Locate the cell with the specified text and output its (x, y) center coordinate. 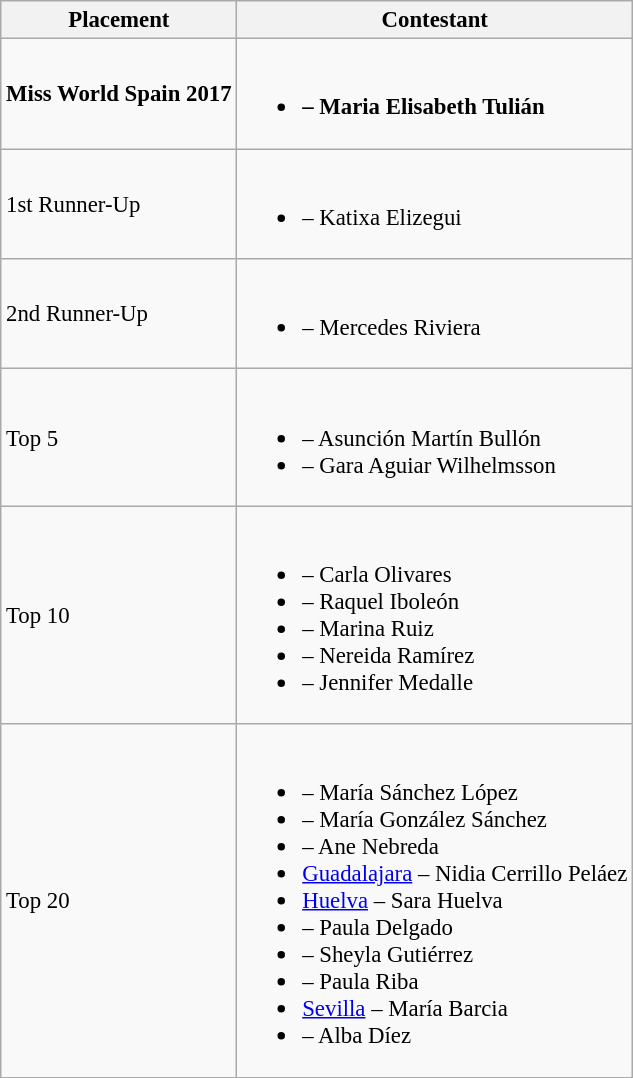
Miss World Spain 2017 (119, 94)
– Maria Elisabeth Tulián (435, 94)
1st Runner-Up (119, 204)
– Asunción Martín Bullón – Gara Aguiar Wilhelmsson (435, 438)
– Mercedes Riviera (435, 314)
– Carla Olivares – Raquel Iboleón – Marina Ruiz – Nereida Ramírez – Jennifer Medalle (435, 615)
– Katixa Elizegui (435, 204)
Contestant (435, 20)
Placement (119, 20)
2nd Runner-Up (119, 314)
Top 20 (119, 900)
Top 10 (119, 615)
Top 5 (119, 438)
